Return the [X, Y] coordinate for the center point of the cell that contains the specified text.  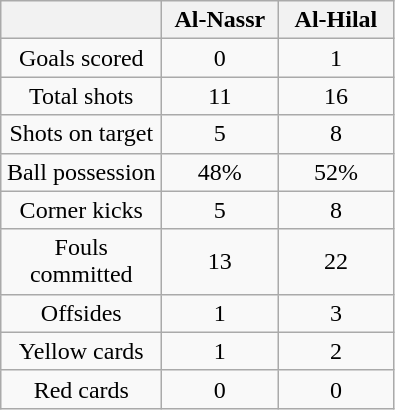
3 [336, 313]
11 [220, 96]
Al-Hilal [336, 20]
Al-Nassr [220, 20]
Offsides [82, 313]
Yellow cards [82, 351]
Shots on target [82, 134]
Ball possession [82, 172]
2 [336, 351]
13 [220, 262]
22 [336, 262]
Goals scored [82, 58]
Red cards [82, 389]
52% [336, 172]
Corner kicks [82, 210]
Fouls committed [82, 262]
Total shots [82, 96]
16 [336, 96]
48% [220, 172]
